Provide the (x, y) coordinate of the cell's center where the given text is located.  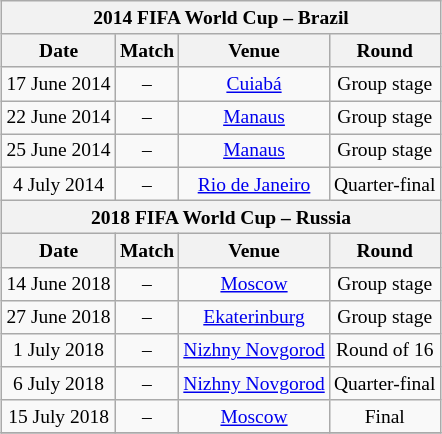
25 June 2014 (58, 150)
Round of 16 (384, 350)
17 June 2014 (58, 84)
1 July 2018 (58, 350)
6 July 2018 (58, 384)
Ekaterinburg (254, 316)
Cuiabá (254, 84)
14 June 2018 (58, 284)
2014 FIFA World Cup – Brazil (221, 18)
4 July 2014 (58, 184)
22 June 2014 (58, 118)
15 July 2018 (58, 416)
2018 FIFA World Cup – Russia (221, 216)
Final (384, 416)
Rio de Janeiro (254, 184)
27 June 2018 (58, 316)
